Pinpoint the cell where the given text exists, returning its [X, Y] midpoint coordinate. 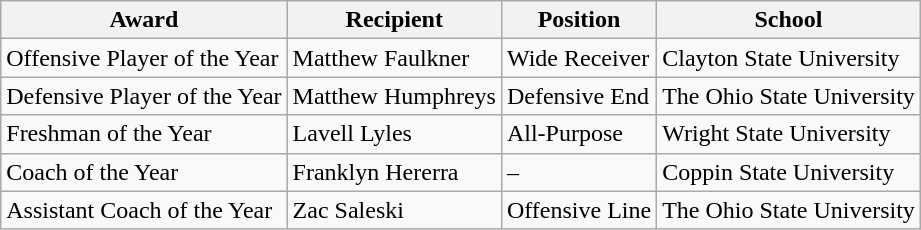
Freshman of the Year [144, 134]
Offensive Line [578, 210]
Clayton State University [789, 58]
Defensive End [578, 96]
School [789, 20]
Wide Receiver [578, 58]
Defensive Player of the Year [144, 96]
Coach of the Year [144, 172]
Matthew Faulkner [394, 58]
Award [144, 20]
Franklyn Hererra [394, 172]
Matthew Humphreys [394, 96]
Wright State University [789, 134]
Coppin State University [789, 172]
– [578, 172]
Recipient [394, 20]
Assistant Coach of the Year [144, 210]
Zac Saleski [394, 210]
Position [578, 20]
Offensive Player of the Year [144, 58]
Lavell Lyles [394, 134]
All-Purpose [578, 134]
